Detect which cell encompasses the target text, then output its [x, y] center coordinate. 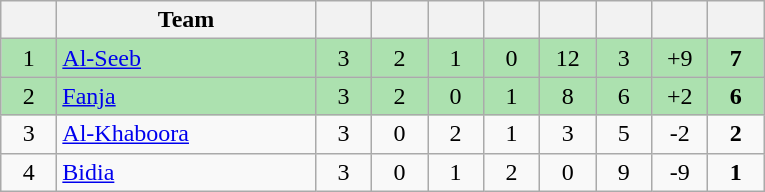
+9 [680, 58]
8 [568, 96]
5 [624, 134]
Team [186, 20]
4 [29, 172]
+2 [680, 96]
-9 [680, 172]
7 [736, 58]
9 [624, 172]
Al-Khaboora [186, 134]
Fanja [186, 96]
12 [568, 58]
Al-Seeb [186, 58]
Bidia [186, 172]
-2 [680, 134]
